Determine the [X, Y] coordinate at the center of the cell enclosing the given text.  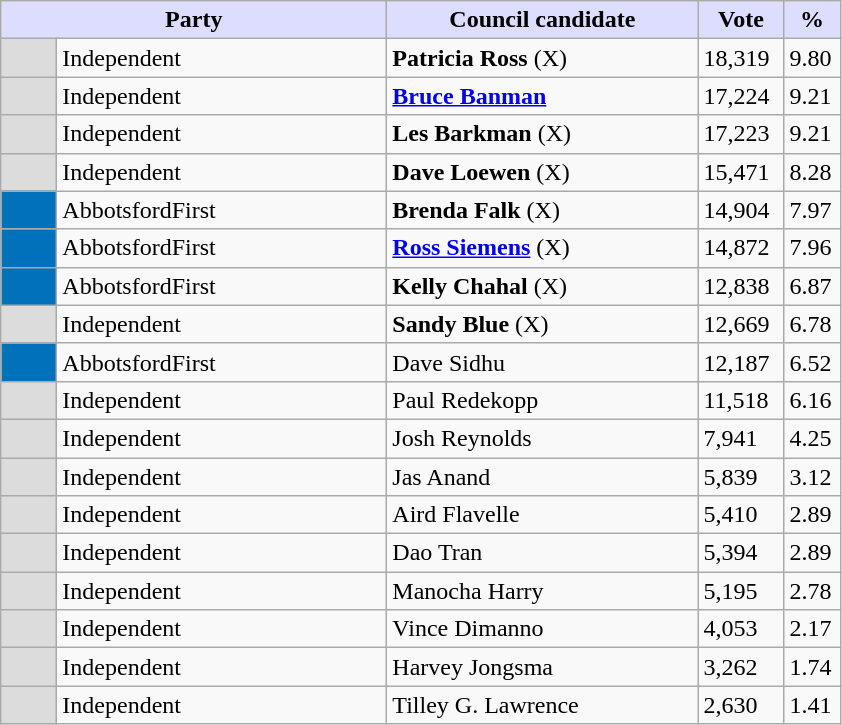
1.74 [812, 667]
Dave Loewen (X) [542, 172]
% [812, 20]
2.78 [812, 591]
Kelly Chahal (X) [542, 286]
5,195 [741, 591]
12,669 [741, 324]
4,053 [741, 629]
5,410 [741, 515]
Party [194, 20]
Aird Flavelle [542, 515]
8.28 [812, 172]
Vote [741, 20]
7.96 [812, 248]
Ross Siemens (X) [542, 248]
6.87 [812, 286]
6.78 [812, 324]
18,319 [741, 58]
4.25 [812, 438]
17,223 [741, 134]
9.80 [812, 58]
Josh Reynolds [542, 438]
15,471 [741, 172]
Patricia Ross (X) [542, 58]
2.17 [812, 629]
Tilley G. Lawrence [542, 705]
Paul Redekopp [542, 400]
Jas Anand [542, 477]
12,838 [741, 286]
3.12 [812, 477]
5,839 [741, 477]
5,394 [741, 553]
6.52 [812, 362]
Council candidate [542, 20]
Manocha Harry [542, 591]
Les Barkman (X) [542, 134]
14,904 [741, 210]
7.97 [812, 210]
Vince Dimanno [542, 629]
2,630 [741, 705]
3,262 [741, 667]
Brenda Falk (X) [542, 210]
6.16 [812, 400]
Bruce Banman [542, 96]
7,941 [741, 438]
Dao Tran [542, 553]
Dave Sidhu [542, 362]
11,518 [741, 400]
1.41 [812, 705]
Harvey Jongsma [542, 667]
14,872 [741, 248]
17,224 [741, 96]
12,187 [741, 362]
Sandy Blue (X) [542, 324]
